Return (x, y) of the center of cell containing provided text 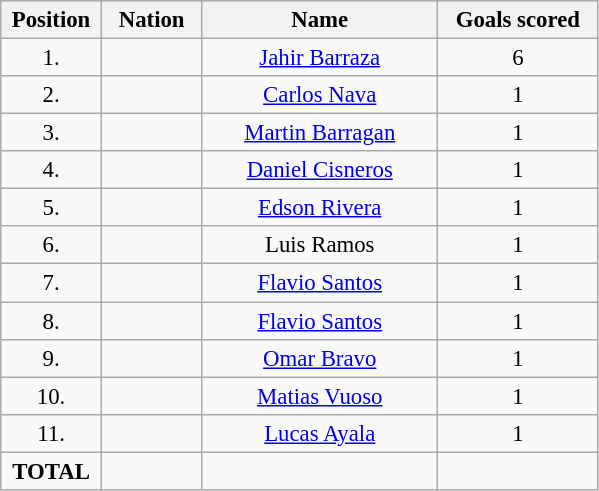
5. (52, 208)
Matias Vuoso (320, 396)
Jahir Barraza (320, 58)
Position (52, 20)
11. (52, 433)
Luis Ramos (320, 245)
Nation (152, 20)
Edson Rivera (320, 208)
8. (52, 321)
Name (320, 20)
TOTAL (52, 471)
Lucas Ayala (320, 433)
4. (52, 170)
Carlos Nava (320, 95)
Martin Barragan (320, 133)
7. (52, 283)
Goals scored (518, 20)
9. (52, 358)
10. (52, 396)
1. (52, 58)
Omar Bravo (320, 358)
3. (52, 133)
6. (52, 245)
2. (52, 95)
Daniel Cisneros (320, 170)
6 (518, 58)
